Identify which cell holds the provided text, then report its [X, Y] central coordinate. 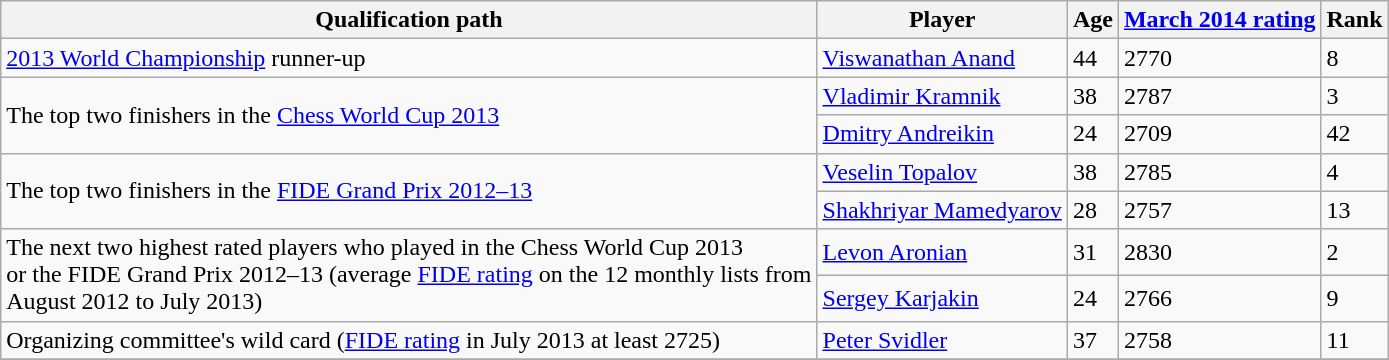
2 [1354, 252]
37 [1092, 340]
2770 [1220, 58]
9 [1354, 298]
Levon Aronian [942, 252]
Organizing committee's wild card (FIDE rating in July 2013 at least 2725) [409, 340]
Player [942, 20]
The top two finishers in the Chess World Cup 2013 [409, 115]
2785 [1220, 172]
Qualification path [409, 20]
2757 [1220, 210]
Viswanathan Anand [942, 58]
Shakhriyar Mamedyarov [942, 210]
2766 [1220, 298]
2013 World Championship runner-up [409, 58]
2709 [1220, 134]
3 [1354, 96]
2758 [1220, 340]
The top two finishers in the FIDE Grand Prix 2012–13 [409, 191]
44 [1092, 58]
Vladimir Kramnik [942, 96]
March 2014 rating [1220, 20]
Dmitry Andreikin [942, 134]
Rank [1354, 20]
Age [1092, 20]
4 [1354, 172]
13 [1354, 210]
Peter Svidler [942, 340]
2787 [1220, 96]
11 [1354, 340]
Sergey Karjakin [942, 298]
8 [1354, 58]
Veselin Topalov [942, 172]
28 [1092, 210]
31 [1092, 252]
2830 [1220, 252]
42 [1354, 134]
